Find where the given text appears and provide that cell's center as (X, Y) coordinate. 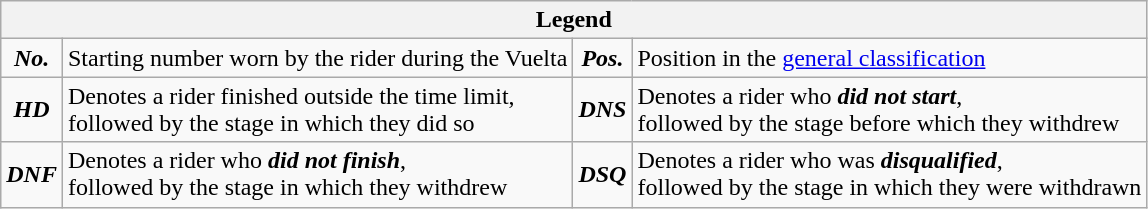
Starting number worn by the rider during the Vuelta (317, 58)
DNF (32, 174)
Denotes a rider finished outside the time limit,followed by the stage in which they did so (317, 110)
Denotes a rider who did not start,followed by the stage before which they withdrew (890, 110)
No. (32, 58)
Denotes a rider who was disqualified,followed by the stage in which they were withdrawn (890, 174)
DNS (602, 110)
Pos. (602, 58)
DSQ (602, 174)
Denotes a rider who did not finish,followed by the stage in which they withdrew (317, 174)
HD (32, 110)
Legend (574, 20)
Position in the general classification (890, 58)
